Capture the cell that displays the provided text and extract its [X, Y] central coordinate. 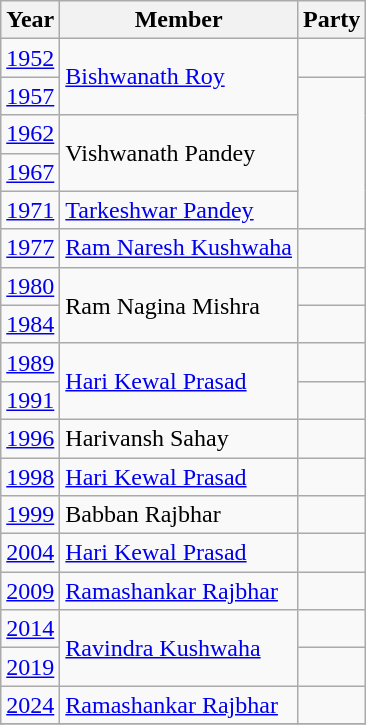
Tarkeshwar Pandey [179, 210]
Party [331, 20]
1967 [30, 172]
1999 [30, 515]
Vishwanath Pandey [179, 153]
1952 [30, 58]
Ram Naresh Kushwaha [179, 248]
1980 [30, 286]
1996 [30, 438]
1984 [30, 324]
2014 [30, 629]
Harivansh Sahay [179, 438]
Bishwanath Roy [179, 77]
1962 [30, 134]
1998 [30, 477]
1991 [30, 400]
2004 [30, 553]
2009 [30, 591]
2024 [30, 705]
2019 [30, 667]
Ravindra Kushwaha [179, 648]
Babban Rajbhar [179, 515]
1971 [30, 210]
1957 [30, 96]
Member [179, 20]
Ram Nagina Mishra [179, 305]
1977 [30, 248]
1989 [30, 362]
Year [30, 20]
